Return the (X, Y) coordinate for the center point of the cell that contains the specified text.  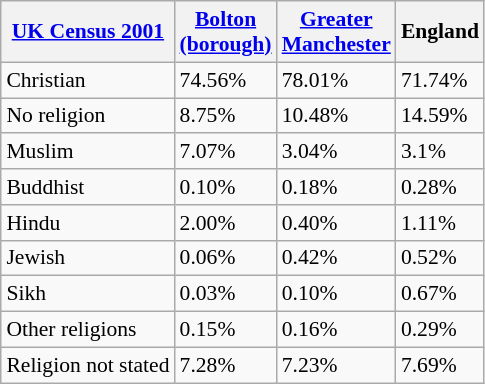
14.59% (440, 116)
3.04% (336, 152)
0.15% (226, 330)
7.23% (336, 365)
71.74% (440, 80)
0.18% (336, 187)
1.11% (440, 223)
Bolton (borough) (226, 32)
Greater Manchester (336, 32)
8.75% (226, 116)
78.01% (336, 80)
0.52% (440, 258)
0.29% (440, 330)
0.42% (336, 258)
No religion (88, 116)
Buddhist (88, 187)
0.16% (336, 330)
Jewish (88, 258)
3.1% (440, 152)
Religion not stated (88, 365)
0.40% (336, 223)
Hindu (88, 223)
7.07% (226, 152)
2.00% (226, 223)
Sikh (88, 294)
0.03% (226, 294)
7.28% (226, 365)
0.67% (440, 294)
10.48% (336, 116)
Muslim (88, 152)
Christian (88, 80)
UK Census 2001 (88, 32)
Other religions (88, 330)
0.06% (226, 258)
England (440, 32)
0.28% (440, 187)
74.56% (226, 80)
7.69% (440, 365)
